Identify which cell holds the provided text, then report its [X, Y] central coordinate. 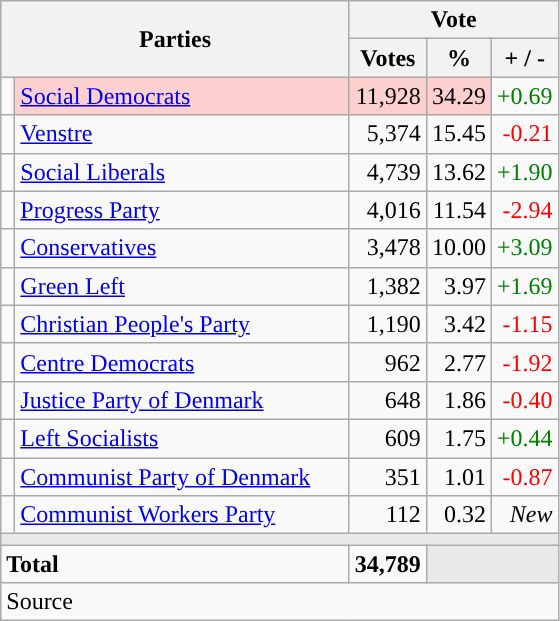
11,928 [388, 96]
962 [388, 362]
+3.09 [524, 248]
Green Left [182, 286]
648 [388, 400]
351 [388, 477]
Progress Party [182, 210]
1,382 [388, 286]
1,190 [388, 324]
1.75 [458, 438]
Parties [176, 39]
-2.94 [524, 210]
New [524, 515]
+1.69 [524, 286]
10.00 [458, 248]
+0.69 [524, 96]
3.42 [458, 324]
3.97 [458, 286]
112 [388, 515]
+ / - [524, 58]
Source [280, 602]
5,374 [388, 134]
% [458, 58]
-0.87 [524, 477]
Communist Workers Party [182, 515]
-1.15 [524, 324]
11.54 [458, 210]
Christian People's Party [182, 324]
Social Democrats [182, 96]
4,739 [388, 172]
Communist Party of Denmark [182, 477]
Social Liberals [182, 172]
2.77 [458, 362]
+1.90 [524, 172]
3,478 [388, 248]
-0.21 [524, 134]
1.01 [458, 477]
4,016 [388, 210]
Venstre [182, 134]
13.62 [458, 172]
609 [388, 438]
34,789 [388, 564]
-1.92 [524, 362]
Centre Democrats [182, 362]
34.29 [458, 96]
Vote [454, 20]
Left Socialists [182, 438]
1.86 [458, 400]
-0.40 [524, 400]
15.45 [458, 134]
Justice Party of Denmark [182, 400]
Conservatives [182, 248]
+0.44 [524, 438]
Total [176, 564]
0.32 [458, 515]
Votes [388, 58]
